Scan for the cell matching the given text and deliver its (X, Y) coordinate at center. 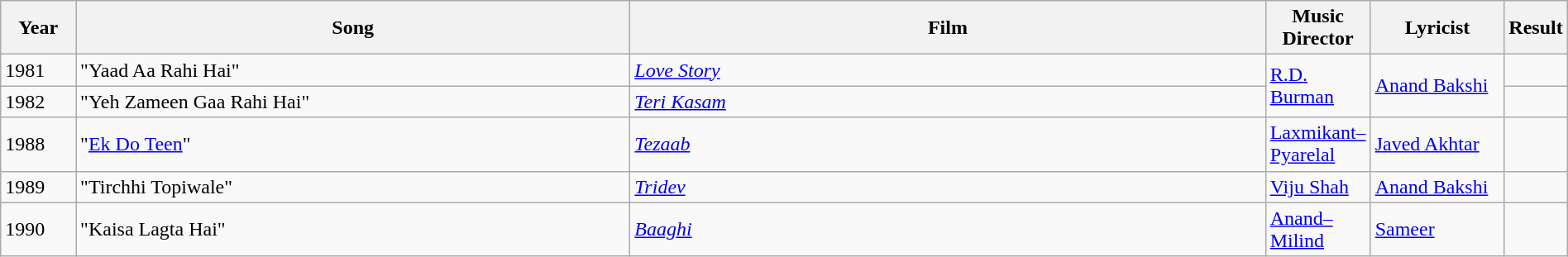
"Tirchhi Topiwale" (353, 187)
Teri Kasam (948, 102)
R.D. Burman (1318, 86)
Viju Shah (1318, 187)
Song (353, 28)
Tezaab (948, 144)
"Yaad Aa Rahi Hai" (353, 70)
Baaghi (948, 230)
Sameer (1437, 230)
Lyricist (1437, 28)
Year (38, 28)
Javed Akhtar (1437, 144)
Result (1536, 28)
Laxmikant–Pyarelal (1318, 144)
1982 (38, 102)
Music Director (1318, 28)
"Ek Do Teen" (353, 144)
Film (948, 28)
1988 (38, 144)
"Kaisa Lagta Hai" (353, 230)
"Yeh Zameen Gaa Rahi Hai" (353, 102)
1981 (38, 70)
Anand–Milind (1318, 230)
Tridev (948, 187)
Love Story (948, 70)
1990 (38, 230)
1989 (38, 187)
